Scan for the cell matching the given text and deliver its [x, y] coordinate at center. 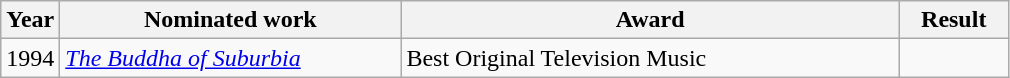
Year [30, 20]
Award [650, 20]
Nominated work [230, 20]
Result [954, 20]
Best Original Television Music [650, 58]
1994 [30, 58]
The Buddha of Suburbia [230, 58]
